Return the [x, y] coordinate for the center point of the cell that contains the specified text.  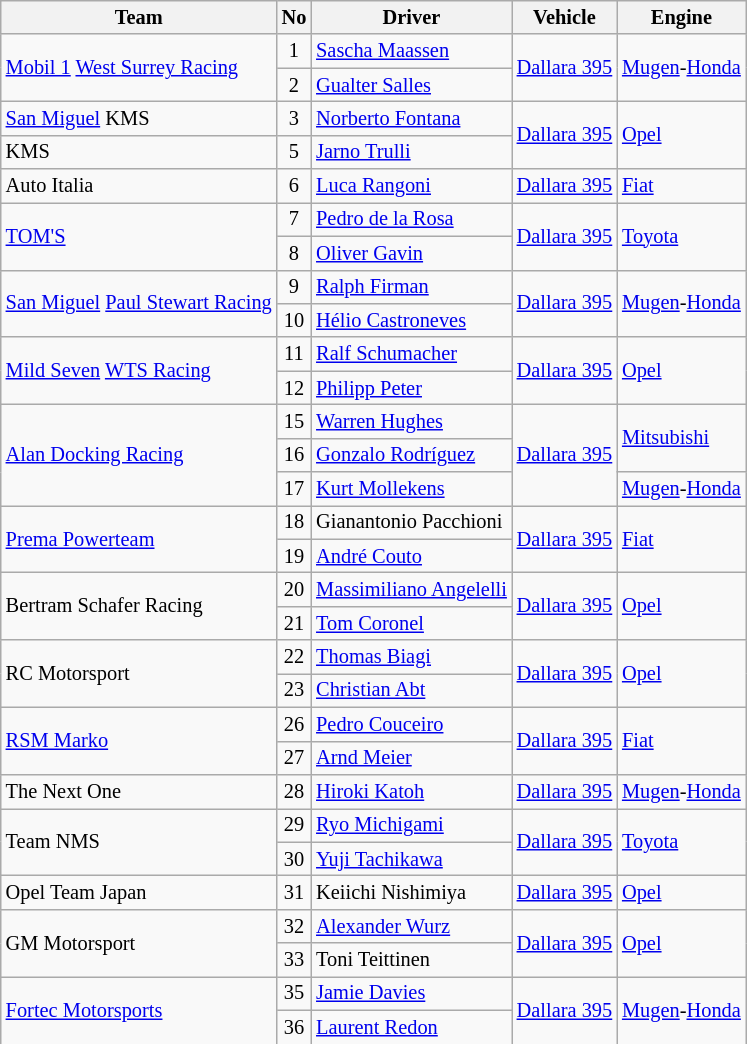
17 [294, 489]
Team NMS [139, 842]
Mitsubishi [682, 438]
Massimiliano Angelelli [412, 589]
Prema Powerteam [139, 538]
7 [294, 219]
29 [294, 825]
16 [294, 455]
Auto Italia [139, 186]
11 [294, 354]
1 [294, 51]
Jarno Trulli [412, 152]
6 [294, 186]
RC Motorsport [139, 674]
Mobil 1 West Surrey Racing [139, 68]
KMS [139, 152]
8 [294, 253]
10 [294, 320]
Sascha Maassen [412, 51]
André Couto [412, 556]
Driver [412, 17]
Laurent Redon [412, 1027]
Christian Abt [412, 690]
Luca Rangoni [412, 186]
TOM'S [139, 236]
San Miguel KMS [139, 118]
Bertram Schafer Racing [139, 606]
Oliver Gavin [412, 253]
Engine [682, 17]
Warren Hughes [412, 421]
18 [294, 522]
Gualter Salles [412, 85]
Arnd Meier [412, 758]
Ryo Michigami [412, 825]
19 [294, 556]
9 [294, 287]
Keiichi Nishimiya [412, 892]
Team [139, 17]
San Miguel Paul Stewart Racing [139, 304]
RSM Marko [139, 740]
35 [294, 993]
2 [294, 85]
15 [294, 421]
3 [294, 118]
Gianantonio Pacchioni [412, 522]
31 [294, 892]
12 [294, 388]
GM Motorsport [139, 942]
5 [294, 152]
30 [294, 859]
Kurt Mollekens [412, 489]
20 [294, 589]
Alan Docking Racing [139, 454]
Norberto Fontana [412, 118]
26 [294, 724]
33 [294, 960]
No [294, 17]
Thomas Biagi [412, 657]
Vehicle [564, 17]
Mild Seven WTS Racing [139, 370]
22 [294, 657]
Toni Teittinen [412, 960]
27 [294, 758]
32 [294, 926]
Hélio Castroneves [412, 320]
21 [294, 623]
36 [294, 1027]
Jamie Davies [412, 993]
Yuji Tachikawa [412, 859]
Tom Coronel [412, 623]
Pedro Couceiro [412, 724]
Philipp Peter [412, 388]
Pedro de la Rosa [412, 219]
Alexander Wurz [412, 926]
Hiroki Katoh [412, 791]
Opel Team Japan [139, 892]
Fortec Motorsports [139, 1010]
23 [294, 690]
Ralf Schumacher [412, 354]
28 [294, 791]
Gonzalo Rodríguez [412, 455]
Ralph Firman [412, 287]
The Next One [139, 791]
